Capture the cell that displays the provided text and extract its (X, Y) central coordinate. 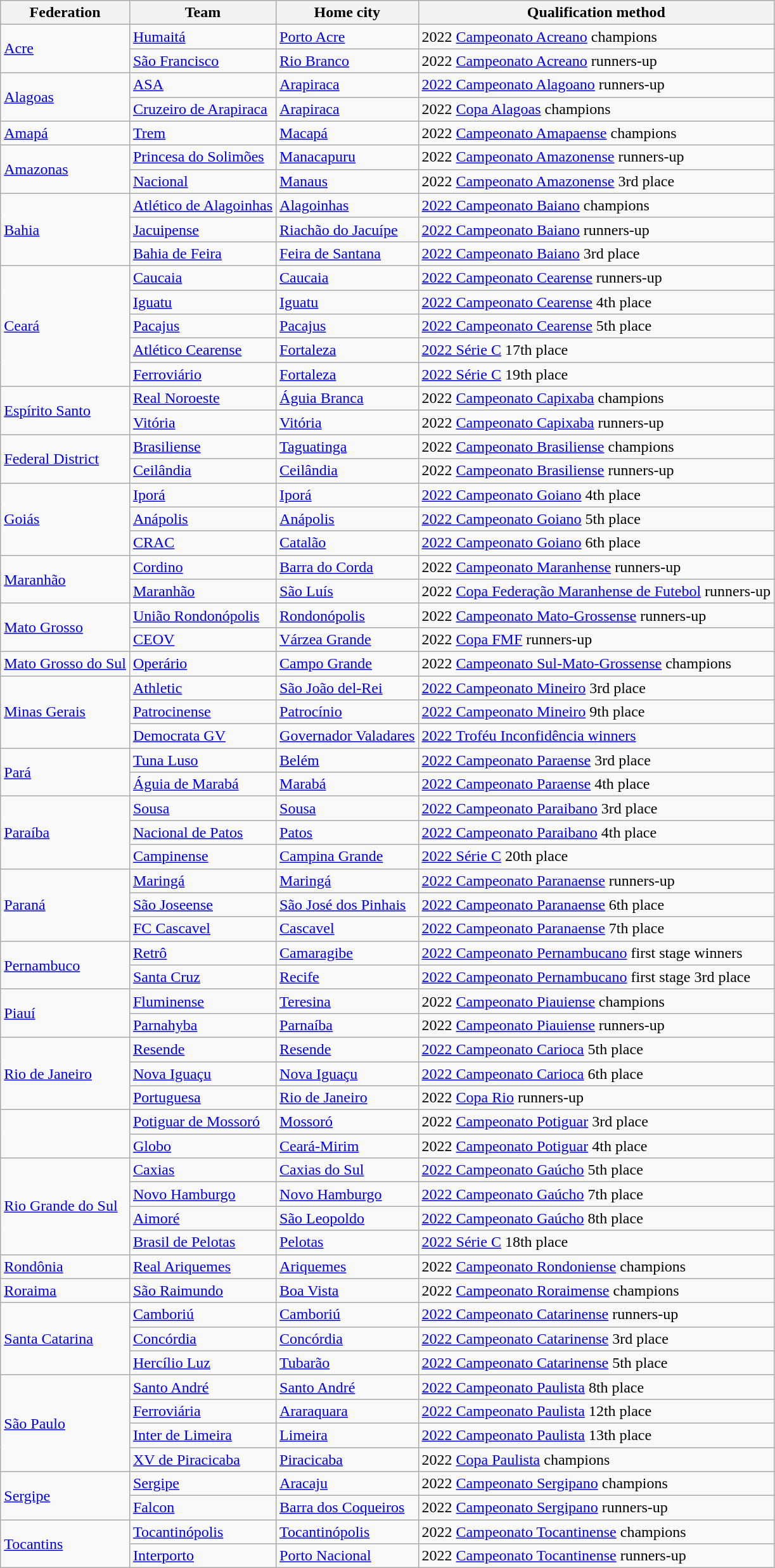
Fluminense (203, 1001)
Porto Nacional (347, 1556)
Campina Grande (347, 857)
2022 Série C 20th place (596, 857)
Minas Gerais (65, 711)
2022 Campeonato Paraibano 4th place (596, 832)
Retrô (203, 953)
Cruzeiro de Arapiraca (203, 109)
Barra do Corda (347, 567)
2022 Copa Federação Maranhense de Futebol runners-up (596, 591)
Barra dos Coqueiros (347, 1508)
2022 Campeonato Cearense 4th place (596, 302)
Parnaíba (347, 1025)
Hercílio Luz (203, 1363)
Acre (65, 49)
Paraná (65, 905)
Manaus (347, 181)
São Leopoldo (347, 1218)
Catalão (347, 543)
Mato Grosso do Sul (65, 663)
Falcon (203, 1508)
2022 Série C 18th place (596, 1242)
Patrocínio (347, 712)
Ceará-Mirim (347, 1146)
Bahia (65, 229)
2022 Campeonato Goiano 5th place (596, 519)
2022 Campeonato Paranaense 6th place (596, 905)
2022 Campeonato Paraense 4th place (596, 784)
Águia Branca (347, 398)
2022 Campeonato Paranaense runners-up (596, 881)
2022 Campeonato Paraense 3rd place (596, 760)
2022 Copa Alagoas champions (596, 109)
Águia de Marabá (203, 784)
2022 Campeonato Sul-Mato-Grossense champions (596, 663)
São José dos Pinhais (347, 905)
2022 Campeonato Tocantinense runners-up (596, 1556)
Real Ariquemes (203, 1266)
Amazonas (65, 169)
Santa Catarina (65, 1339)
2022 Copa Paulista champions (596, 1459)
2022 Campeonato Piauiense runners-up (596, 1025)
XV de Piracicaba (203, 1459)
Athletic (203, 687)
São Joseense (203, 905)
Cascavel (347, 929)
ASA (203, 85)
2022 Troféu Inconfidência winners (596, 736)
Rondônia (65, 1266)
2022 Campeonato Roraimense champions (596, 1291)
2022 Campeonato Catarinense 3rd place (596, 1339)
Roraima (65, 1291)
Araraquara (347, 1411)
Team (203, 13)
Trem (203, 133)
Riachão do Jacuípe (347, 229)
2022 Campeonato Paraibano 3rd place (596, 808)
2022 Campeonato Baiano runners-up (596, 229)
2022 Campeonato Baiano champions (596, 205)
Ferroviária (203, 1411)
2022 Campeonato Potiguar 4th place (596, 1146)
São Paulo (65, 1423)
2022 Campeonato Cearense runners-up (596, 277)
Pernambuco (65, 965)
2022 Campeonato Baiano 3rd place (596, 253)
2022 Campeonato Brasiliense runners-up (596, 471)
2022 Campeonato Mato-Grossense runners-up (596, 615)
Atlético Cearense (203, 350)
Amapá (65, 133)
Alagoas (65, 97)
Nacional (203, 181)
Boa Vista (347, 1291)
Bahia de Feira (203, 253)
2022 Campeonato Pernambucano first stage 3rd place (596, 977)
2022 Campeonato Goiano 4th place (596, 495)
2022 Copa FMF runners-up (596, 639)
Potiguar de Mossoró (203, 1122)
Rio Branco (347, 61)
Taguatinga (347, 447)
Mossoró (347, 1122)
Macapá (347, 133)
Parnahyba (203, 1025)
Campinense (203, 857)
2022 Campeonato Mineiro 3rd place (596, 687)
Rondonópolis (347, 615)
Camaragibe (347, 953)
Piracicaba (347, 1459)
Operário (203, 663)
Ariquemes (347, 1266)
Aimoré (203, 1218)
Brasiliense (203, 447)
Recife (347, 977)
Governador Valadares (347, 736)
Patos (347, 832)
Tubarão (347, 1363)
Qualification method (596, 13)
Home city (347, 13)
2022 Campeonato Gaúcho 8th place (596, 1218)
Aracaju (347, 1484)
2022 Campeonato Potiguar 3rd place (596, 1122)
Paraíba (65, 832)
2022 Campeonato Paranaense 7th place (596, 929)
2022 Campeonato Capixaba champions (596, 398)
2022 Campeonato Carioca 6th place (596, 1074)
Manacapuru (347, 157)
2022 Campeonato Alagoano runners-up (596, 85)
2022 Campeonato Acreano champions (596, 37)
Interporto (203, 1556)
Pará (65, 772)
Alagoinhas (347, 205)
São Raimundo (203, 1291)
Cordino (203, 567)
2022 Série C 19th place (596, 374)
2022 Campeonato Mineiro 9th place (596, 712)
2022 Campeonato Sergipano champions (596, 1484)
Ferroviário (203, 374)
Belém (347, 760)
Jacuipense (203, 229)
Portuguesa (203, 1098)
Marabá (347, 784)
2022 Campeonato Paulista 13th place (596, 1435)
Federal District (65, 459)
Espírito Santo (65, 411)
2022 Campeonato Amazonense 3rd place (596, 181)
Santa Cruz (203, 977)
2022 Campeonato Paulista 8th place (596, 1387)
Goiás (65, 519)
São João del-Rei (347, 687)
Brasil de Pelotas (203, 1242)
Real Noroeste (203, 398)
CEOV (203, 639)
Rio Grande do Sul (65, 1206)
Tuna Luso (203, 760)
2022 Campeonato Tocantinense champions (596, 1532)
2022 Campeonato Cearense 5th place (596, 326)
2022 Campeonato Amazonense runners-up (596, 157)
2022 Campeonato Capixaba runners-up (596, 423)
CRAC (203, 543)
Patrocinense (203, 712)
2022 Campeonato Goiano 6th place (596, 543)
2022 Campeonato Gaúcho 7th place (596, 1194)
Pelotas (347, 1242)
2022 Série C 17th place (596, 350)
2022 Campeonato Gaúcho 5th place (596, 1170)
2022 Copa Rio runners-up (596, 1098)
Federation (65, 13)
2022 Campeonato Rondoniense champions (596, 1266)
Limeira (347, 1435)
São Francisco (203, 61)
Campo Grande (347, 663)
2022 Campeonato Sergipano runners-up (596, 1508)
Democrata GV (203, 736)
Tocantins (65, 1544)
2022 Campeonato Amapaense champions (596, 133)
Ceará (65, 326)
Caxias (203, 1170)
Princesa do Solimões (203, 157)
Mato Grosso (65, 627)
Feira de Santana (347, 253)
2022 Campeonato Pernambucano first stage winners (596, 953)
2022 Campeonato Piauiense champions (596, 1001)
2022 Campeonato Paulista 12th place (596, 1411)
2022 Campeonato Catarinense 5th place (596, 1363)
Nacional de Patos (203, 832)
Várzea Grande (347, 639)
2022 Campeonato Brasiliense champions (596, 447)
2022 Campeonato Carioca 5th place (596, 1049)
Porto Acre (347, 37)
União Rondonópolis (203, 615)
Inter de Limeira (203, 1435)
São Luís (347, 591)
Caxias do Sul (347, 1170)
Teresina (347, 1001)
FC Cascavel (203, 929)
Globo (203, 1146)
2022 Campeonato Catarinense runners-up (596, 1315)
2022 Campeonato Maranhense runners-up (596, 567)
Atlético de Alagoinhas (203, 205)
2022 Campeonato Acreano runners-up (596, 61)
Humaitá (203, 37)
Piauí (65, 1013)
